Return (x, y) of the center of cell containing provided text 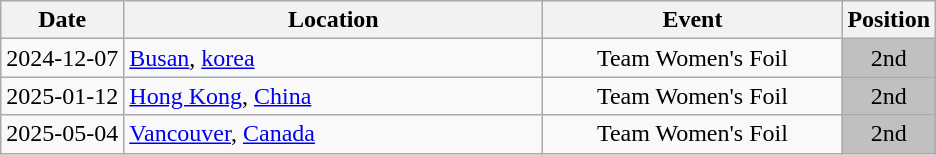
2024-12-07 (62, 58)
2025-05-04 (62, 134)
Date (62, 20)
Event (692, 20)
2025-01-12 (62, 96)
Hong Kong, China (334, 96)
Location (334, 20)
Busan, korea (334, 58)
Vancouver, Canada (334, 134)
Position (889, 20)
